Extract the (x, y) coordinate from the center of the cell holding the provided text.  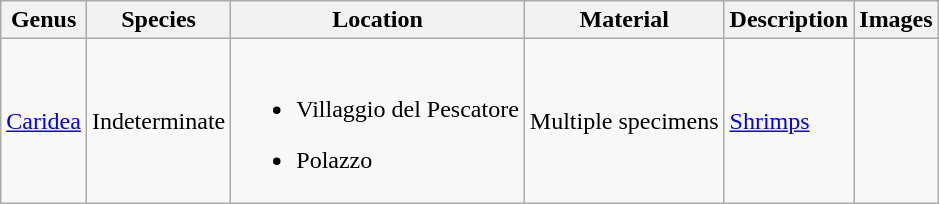
Multiple specimens (624, 121)
Material (624, 20)
Species (158, 20)
Villaggio del PescatorePolazzo (378, 121)
Shrimps (789, 121)
Genus (44, 20)
Images (896, 20)
Indeterminate (158, 121)
Caridea (44, 121)
Location (378, 20)
Description (789, 20)
